Pinpoint the cell where the given text exists, returning its [X, Y] midpoint coordinate. 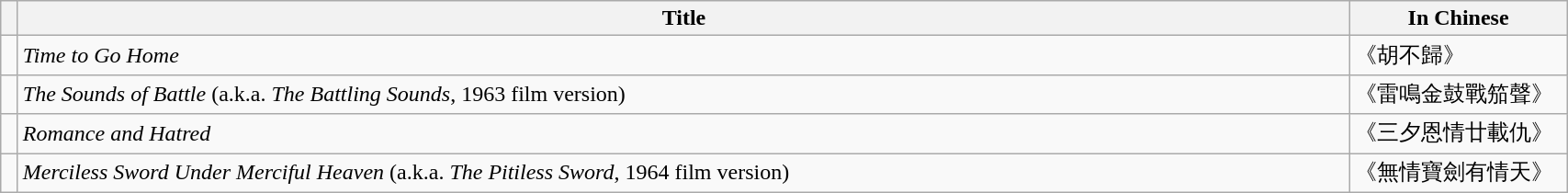
Merciless Sword Under Merciful Heaven (a.k.a. The Pitiless Sword, 1964 film version) [683, 173]
The Sounds of Battle (a.k.a. The Battling Sounds, 1963 film version) [683, 94]
Time to Go Home [683, 55]
Title [683, 18]
《雷鳴金鼓戰笳聲》 [1459, 94]
《胡不歸》 [1459, 55]
《無情寶劍有情天》 [1459, 173]
In Chinese [1459, 18]
Romance and Hatred [683, 134]
《三夕恩情廿載仇》 [1459, 134]
